Find where the given text appears and provide that cell's center as (x, y) coordinate. 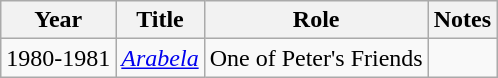
Notes (462, 20)
Role (316, 20)
Arabela (160, 58)
Title (160, 20)
One of Peter's Friends (316, 58)
Year (58, 20)
1980-1981 (58, 58)
